For the text-containing cell, return its midpoint in (x, y) coordinate format. 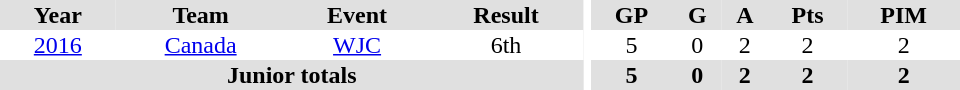
PIM (904, 15)
Event (358, 15)
6th (506, 45)
A (745, 15)
Pts (808, 15)
Canada (201, 45)
2016 (58, 45)
Year (58, 15)
WJC (358, 45)
GP (631, 15)
Team (201, 15)
G (698, 15)
Result (506, 15)
Junior totals (292, 75)
